Determine the (X, Y) coordinate at the center of the cell enclosing the given text.  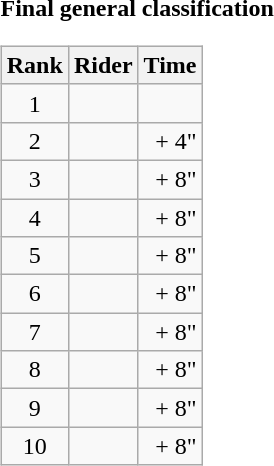
10 (34, 446)
3 (34, 179)
Rider (103, 65)
4 (34, 217)
Time (170, 65)
1 (34, 103)
7 (34, 332)
6 (34, 294)
5 (34, 256)
9 (34, 408)
2 (34, 141)
8 (34, 370)
+ 4" (170, 141)
Rank (34, 65)
